Search for the cell housing the specified text and yield its (x, y) center coordinate. 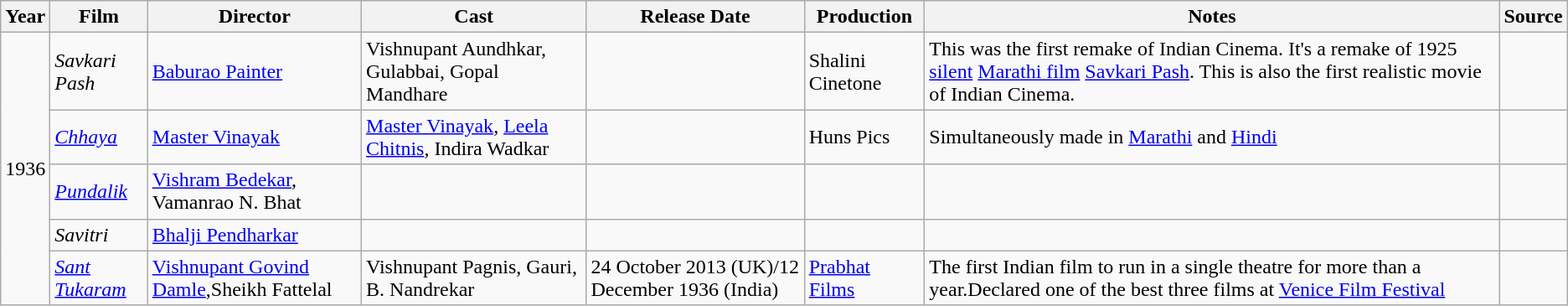
Pundalik (99, 191)
Huns Pics (864, 137)
Bhalji Pendharkar (255, 235)
Baburao Painter (255, 71)
Master Vinayak, Leela Chitnis, Indira Wadkar (474, 137)
Vishram Bedekar, Vamanrao N. Bhat (255, 191)
24 October 2013 (UK)/12 December 1936 (India) (695, 278)
Chhaya (99, 137)
Production (864, 17)
Savkari Pash (99, 71)
Simultaneously made in Marathi and Hindi (1212, 137)
Cast (474, 17)
The first Indian film to run in a single theatre for more than a year.Declared one of the best three films at Venice Film Festival (1212, 278)
Prabhat Films (864, 278)
1936 (25, 169)
Sant Tukaram (99, 278)
Savitri (99, 235)
Master Vinayak (255, 137)
Shalini Cinetone (864, 71)
Vishnupant Aundhkar, Gulabbai, Gopal Mandhare (474, 71)
Source (1533, 17)
Director (255, 17)
Notes (1212, 17)
Vishnupant Pagnis, Gauri, B. Nandrekar (474, 278)
Vishnupant Govind Damle,Sheikh Fattelal (255, 278)
Film (99, 17)
Year (25, 17)
Release Date (695, 17)
